Extract the (X, Y) coordinate from the center of the cell holding the provided text.  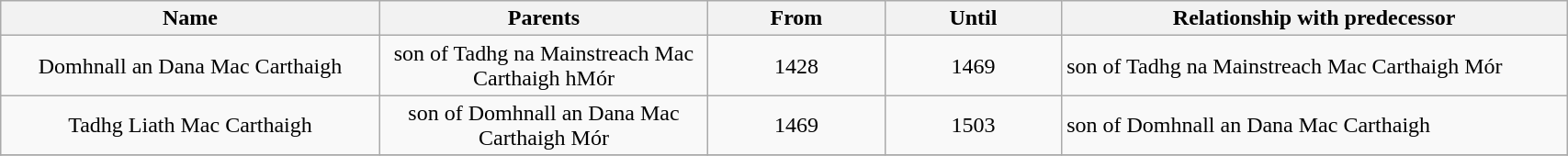
Name (190, 18)
Parents (544, 18)
son of Domhnall an Dana Mac Carthaigh Mór (544, 125)
Until (973, 18)
1503 (973, 125)
1428 (796, 66)
Domhnall an Dana Mac Carthaigh (190, 66)
son of Domhnall an Dana Mac Carthaigh (1314, 125)
Tadhg Liath Mac Carthaigh (190, 125)
son of Tadhg na Mainstreach Mac Carthaigh Mór (1314, 66)
son of Tadhg na Mainstreach Mac Carthaigh hMór (544, 66)
From (796, 18)
Relationship with predecessor (1314, 18)
